Detect which cell encompasses the target text, then output its (x, y) center coordinate. 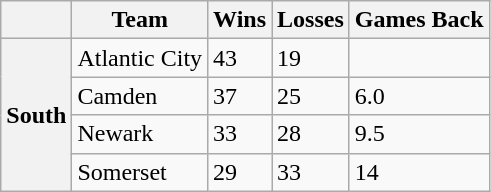
6.0 (419, 96)
29 (240, 172)
25 (311, 96)
Wins (240, 20)
Games Back (419, 20)
South (36, 115)
19 (311, 58)
43 (240, 58)
28 (311, 134)
Camden (140, 96)
Newark (140, 134)
Losses (311, 20)
9.5 (419, 134)
Somerset (140, 172)
Atlantic City (140, 58)
14 (419, 172)
37 (240, 96)
Team (140, 20)
